From the cell containing the given text, extract its center point as [X, Y] coordinate. 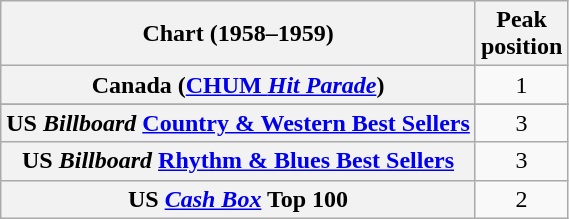
1 [521, 85]
Chart (1958–1959) [238, 34]
US Cash Box Top 100 [238, 199]
2 [521, 199]
US Billboard Rhythm & Blues Best Sellers [238, 161]
Peakposition [521, 34]
US Billboard Country & Western Best Sellers [238, 123]
Canada (CHUM Hit Parade) [238, 85]
